Return the [x, y] coordinate for the center point of the cell that contains the specified text.  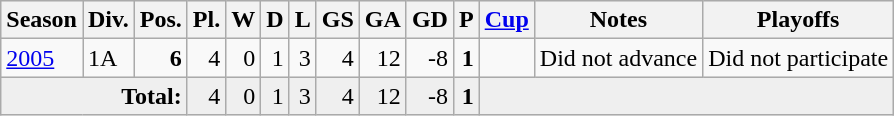
Div. [108, 20]
D [275, 20]
Did not participate [798, 58]
GS [338, 20]
GA [382, 20]
Notes [618, 20]
2005 [42, 58]
Pl. [206, 20]
Playoffs [798, 20]
GD [430, 20]
Pos. [160, 20]
Did not advance [618, 58]
W [244, 20]
Season [42, 20]
1A [108, 58]
P [466, 20]
Cup [506, 20]
6 [160, 58]
Total: [94, 96]
L [302, 20]
